Identify which cell holds the provided text, then report its (x, y) central coordinate. 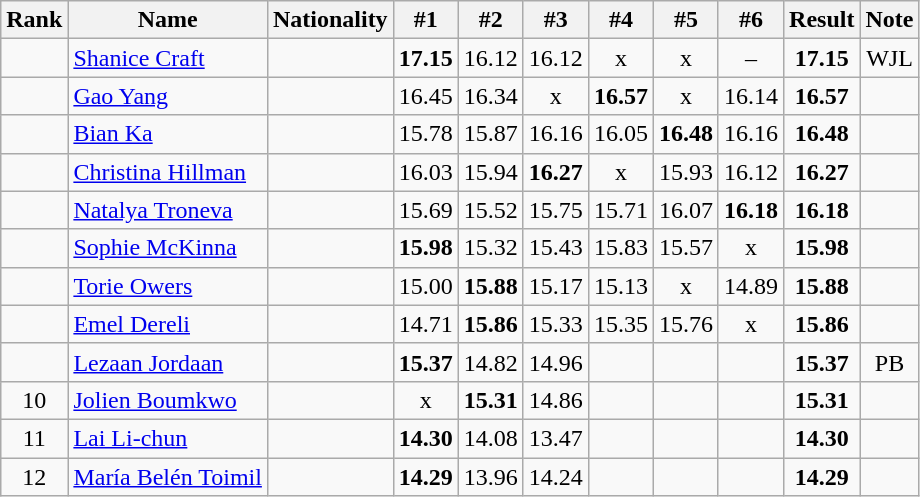
13.96 (490, 477)
11 (34, 438)
15.52 (490, 210)
#6 (750, 20)
16.03 (426, 172)
WJL (890, 58)
15.83 (620, 248)
14.89 (750, 286)
PB (890, 362)
16.45 (426, 96)
Bian Ka (168, 134)
Name (168, 20)
15.00 (426, 286)
15.69 (426, 210)
María Belén Toimil (168, 477)
#4 (620, 20)
Emel Dereli (168, 324)
– (750, 58)
Natalya Troneva (168, 210)
15.71 (620, 210)
Lezaan Jordaan (168, 362)
15.87 (490, 134)
14.71 (426, 324)
Gao Yang (168, 96)
15.33 (556, 324)
14.82 (490, 362)
15.94 (490, 172)
15.57 (686, 248)
14.08 (490, 438)
15.75 (556, 210)
Shanice Craft (168, 58)
15.35 (620, 324)
Nationality (330, 20)
16.07 (686, 210)
#3 (556, 20)
Result (822, 20)
13.47 (556, 438)
#2 (490, 20)
15.32 (490, 248)
Lai Li-chun (168, 438)
Torie Owers (168, 286)
14.24 (556, 477)
Sophie McKinna (168, 248)
15.93 (686, 172)
#1 (426, 20)
15.78 (426, 134)
14.86 (556, 400)
Note (890, 20)
#5 (686, 20)
15.13 (620, 286)
15.76 (686, 324)
12 (34, 477)
15.17 (556, 286)
Christina Hillman (168, 172)
Rank (34, 20)
16.14 (750, 96)
16.34 (490, 96)
14.96 (556, 362)
Jolien Boumkwo (168, 400)
10 (34, 400)
15.43 (556, 248)
16.05 (620, 134)
